Search for the cell housing the specified text and yield its (X, Y) center coordinate. 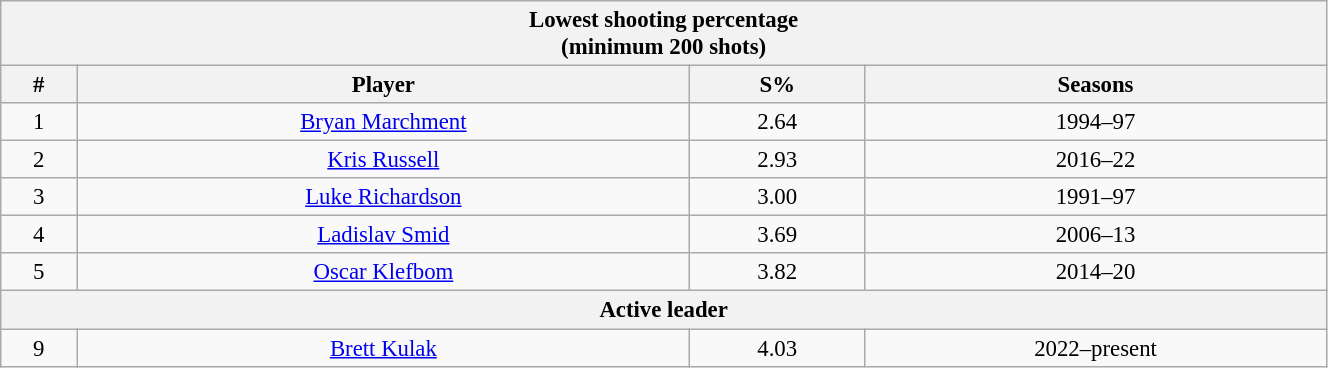
Brett Kulak (384, 348)
S% (778, 85)
Oscar Klefbom (384, 273)
4 (39, 235)
Luke Richardson (384, 197)
3.00 (778, 197)
# (39, 85)
2014–20 (1096, 273)
Player (384, 85)
3.69 (778, 235)
Seasons (1096, 85)
Active leader (664, 310)
2016–22 (1096, 160)
Bryan Marchment (384, 122)
2.64 (778, 122)
1 (39, 122)
1991–97 (1096, 197)
5 (39, 273)
2022–present (1096, 348)
Lowest shooting percentage(minimum 200 shots) (664, 34)
3 (39, 197)
2.93 (778, 160)
2 (39, 160)
9 (39, 348)
1994–97 (1096, 122)
Ladislav Smid (384, 235)
2006–13 (1096, 235)
3.82 (778, 273)
4.03 (778, 348)
Kris Russell (384, 160)
